Identify which cell holds the provided text, then report its [X, Y] central coordinate. 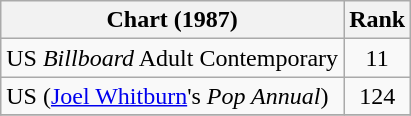
US Billboard Adult Contemporary [172, 58]
124 [378, 96]
Chart (1987) [172, 20]
US (Joel Whitburn's Pop Annual) [172, 96]
Rank [378, 20]
11 [378, 58]
